For the text-containing cell, return its midpoint in [x, y] coordinate format. 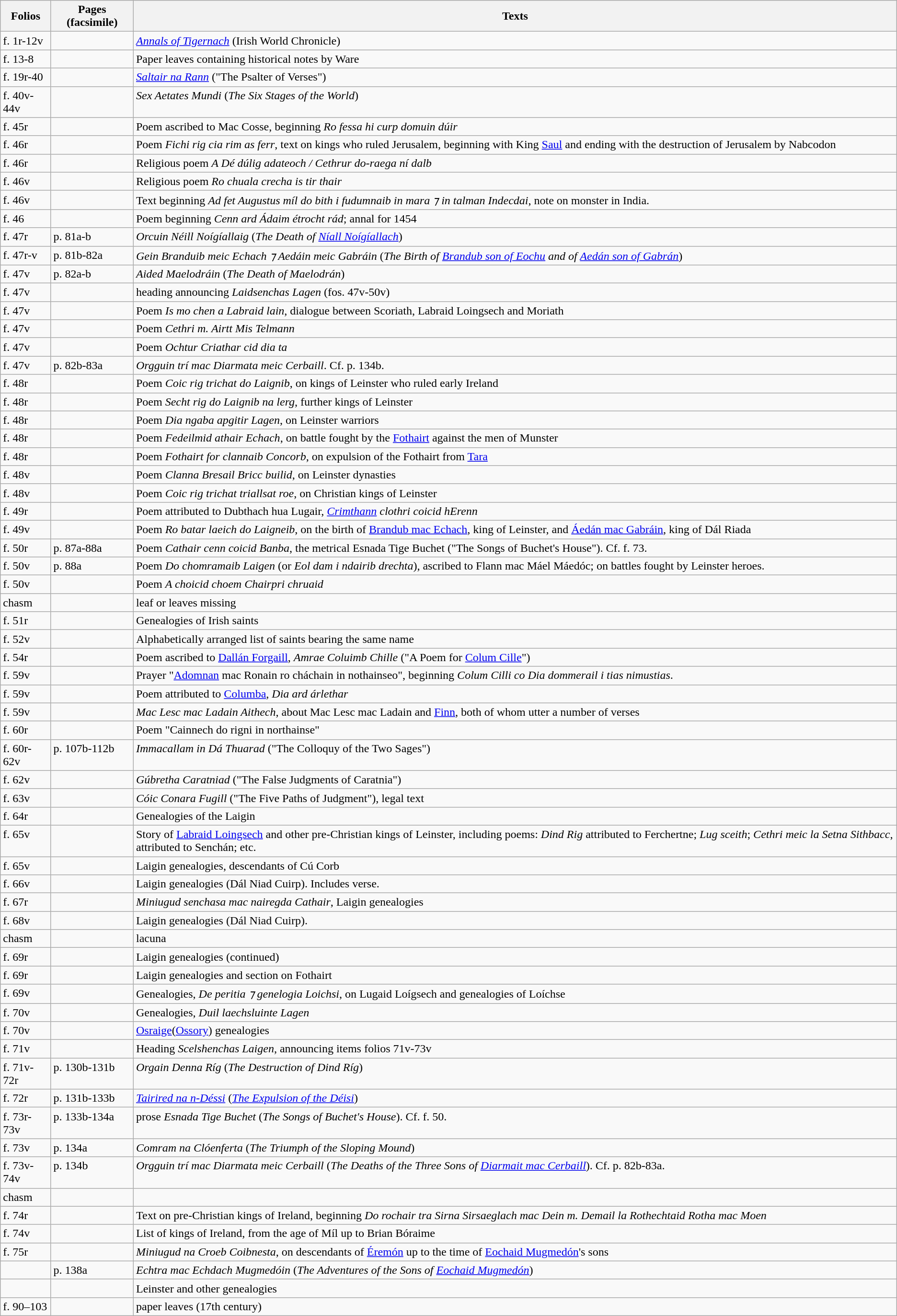
Text on pre-Christian kings of Ireland, beginning Do rochair tra Sirna Sirsaeglach mac Dein m. Demail la Rothechtaid Rotha mac Moen [515, 1215]
Poem Secht rig do Laignib na lerg, further kings of Leinster [515, 402]
p. 133b-134a [92, 1123]
p. 88a [92, 566]
f. 45r [26, 127]
Miniugud senchasa mac nairegda Cathair, Laigin genealogies [515, 902]
leaf or leaves missing [515, 603]
Poem Ro batar laeich do Laigneib, on the birth of Brandub mac Echach, king of Leinster, and Áedán mac Gabráin, king of Dál Riada [515, 529]
Poem A choicid choem Chairpri chruaid [515, 584]
p. 107b-112b [92, 755]
Poem Do chomramaib Laigen (or Eol dam i ndairib drechta), ascribed to Flann mac Máel Máedóc; on battles fought by Leinster heroes. [515, 566]
Texts [515, 16]
Laigin genealogies (Dál Niad Cuirp). [515, 920]
f. 50r [26, 548]
lacuna [515, 939]
Gein Branduib meic Echach ⁊ Aedáin meic Gabráin (The Birth of Brandub son of Eochu and of Aedán son of Gabrán) [515, 256]
Poem Cethri m. Airtt Mis Telmann [515, 329]
Alphabetically arranged list of saints bearing the same name [515, 639]
f. 67r [26, 902]
Religious poem A Dé dúlig adateoch / Cethrur do-raega ní dalb [515, 163]
Comram na Clóenferta (The Triumph of the Sloping Mound) [515, 1148]
f. 47r [26, 237]
Poem Coic rig trichat do Laignib, on kings of Leinster who ruled early Ireland [515, 384]
f. 62v [26, 780]
f. 90–103 [26, 1306]
Gúbretha Caratniad ("The False Judgments of Caratnia") [515, 780]
Laigin genealogies (continued) [515, 957]
f. 46 [26, 219]
f. 71v [26, 1049]
Poem "Cainnech do rigni in northainse" [515, 730]
f. 73v [26, 1148]
Genealogies of Irish saints [515, 621]
Pages (facsimile) [92, 16]
Poem ascribed to Mac Cosse, beginning Ro fessa hi curp domuin dúir [515, 127]
f. 47r-v [26, 256]
Poem Coic rig trichat triallsat roe, on Christian kings of Leinster [515, 493]
f. 74r [26, 1215]
Poem attributed to Dubthach hua Lugair, Crimthann clothri coicid hErenn [515, 511]
Genealogies of the Laigin [515, 816]
p. 87a-88a [92, 548]
f. 73v-74v [26, 1173]
Poem Ochtur Criathar cid dia ta [515, 347]
Text beginning Ad fet Augustus míl do bith i fudumnaib in mara ⁊ in talman Indecdai, note on monster in India. [515, 200]
Folios [26, 16]
Leinster and other genealogies [515, 1288]
Orgguin trí mac Diarmata meic Cerbaill (The Deaths of the Three Sons of Diarmait mac Cerbaill). Cf. p. 82b-83a. [515, 1173]
f. 71v-72r [26, 1074]
Laigin genealogies (Dál Niad Cuirp). Includes verse. [515, 884]
Genealogies, Duil laechsluinte Lagen [515, 1012]
Poem Cathair cenn coicid Banba, the metrical Esnada Tige Buchet ("The Songs of Buchet's House"). Cf. f. 73. [515, 548]
Orgain Denna Ríg (The Destruction of Dind Ríg) [515, 1074]
Poem ascribed to Dallán Forgaill, Amrae Coluimb Chille ("A Poem for Colum Cille") [515, 657]
List of kings of Ireland, from the age of Míl up to Brian Bóraime [515, 1234]
Orgguin trí mac Diarmata meic Cerbaill. Cf. p. 134b. [515, 365]
f. 72r [26, 1098]
Poem Fothairt for clannaib Concorb, on expulsion of the Fothairt from Tara [515, 456]
f. 49v [26, 529]
Mac Lesc mac Ladain Aithech, about Mac Lesc mac Ladain and Finn, both of whom utter a number of verses [515, 712]
Orcuin Néill Noígíallaig (The Death of Níall Noígíallach) [515, 237]
Heading Scelshenchas Laigen, announcing items folios 71v-73v [515, 1049]
f. 60r-62v [26, 755]
f. 68v [26, 920]
Poem Is mo chen a Labraid lain, dialogue between Scoriath, Labraid Loingsech and Moriath [515, 311]
Tairired na n-Déssi (The Expulsion of the Déisi) [515, 1098]
Religious poem Ro chuala crecha is tir thair [515, 181]
Saltair na Rann ("The Psalter of Verses") [515, 77]
Laigin genealogies, descendants of Cú Corb [515, 865]
p. 81a-b [92, 237]
Laigin genealogies and section on Fothairt [515, 975]
Paper leaves containing historical notes by Ware [515, 59]
f. 69v [26, 994]
Cóic Conara Fugill ("The Five Paths of Judgment"), legal text [515, 798]
Miniugud na Croeb Coibnesta, on descendants of Éremón up to the time of Eochaid Mugmedón's sons [515, 1252]
f. 63v [26, 798]
f. 60r [26, 730]
p. 82b-83a [92, 365]
Poem Fedeilmid athair Echach, on battle fought by the Fothairt against the men of Munster [515, 438]
f. 75r [26, 1252]
f. 52v [26, 639]
p. 130b-131b [92, 1074]
Osraige(Ossory) genealogies [515, 1031]
p. 138a [92, 1270]
f. 49r [26, 511]
Annals of Tigernach (Irish World Chronicle) [515, 41]
f. 54r [26, 657]
prose Esnada Tige Buchet (The Songs of Buchet's House). Cf. f. 50. [515, 1123]
f. 64r [26, 816]
f. 74v [26, 1234]
paper leaves (17th century) [515, 1306]
Poem beginning Cenn ard Ádaim étrocht rád; annal for 1454 [515, 219]
f. 40v-44v [26, 102]
f. 51r [26, 621]
p. 81b-82a [92, 256]
Poem attributed to Columba, Dia ard árlethar [515, 694]
p. 82a-b [92, 274]
Immacallam in Dá Thuarad ("The Colloquy of the Two Sages") [515, 755]
p. 134a [92, 1148]
Echtra mac Echdach Mugmedóin (The Adventures of the Sons of Eochaid Mugmedón) [515, 1270]
p. 131b-133b [92, 1098]
p. 134b [92, 1173]
heading announcing Laidsenchas Lagen (fos. 47v-50v) [515, 292]
Aided Maelodráin (The Death of Maelodrán) [515, 274]
Sex Aetates Mundi (The Six Stages of the World) [515, 102]
Poem Dia ngaba apgitir Lagen, on Leinster warriors [515, 420]
Genealogies, De peritia ⁊ genelogia Loichsi, on Lugaid Loígsech and genealogies of Loíchse [515, 994]
f. 1r-12v [26, 41]
f. 13-8 [26, 59]
Poem Fichi rig cia rim as ferr, text on kings who ruled Jerusalem, beginning with King Saul and ending with the destruction of Jerusalem by Nabcodon [515, 145]
f. 66v [26, 884]
f. 19r-40 [26, 77]
Prayer "Adomnan mac Ronain ro cháchain in nothainseo", beginning Colum Cilli co Dia dommerail i tias nimustias. [515, 675]
f. 73r-73v [26, 1123]
Poem Clanna Bresail Bricc builid, on Leinster dynasties [515, 475]
